Search for the cell housing the specified text and yield its (X, Y) center coordinate. 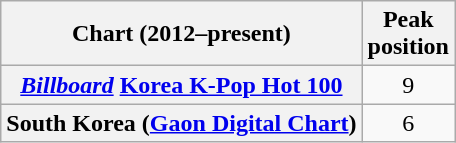
Chart (2012–present) (182, 34)
South Korea (Gaon Digital Chart) (182, 123)
Peakposition (408, 34)
9 (408, 85)
Billboard Korea K-Pop Hot 100 (182, 85)
6 (408, 123)
